Search for the cell housing the specified text and yield its [x, y] center coordinate. 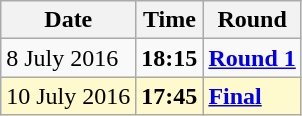
Final [252, 96]
18:15 [170, 58]
Date [68, 20]
10 July 2016 [68, 96]
Round 1 [252, 58]
Time [170, 20]
17:45 [170, 96]
Round [252, 20]
8 July 2016 [68, 58]
